Capture the cell that displays the provided text and extract its [x, y] central coordinate. 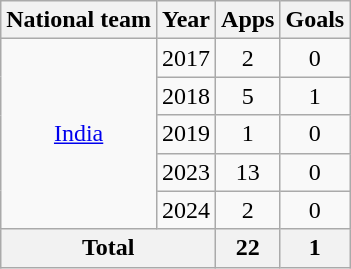
13 [248, 172]
India [79, 134]
Year [186, 20]
2018 [186, 96]
2019 [186, 134]
2023 [186, 172]
Total [108, 248]
National team [79, 20]
2017 [186, 58]
5 [248, 96]
2024 [186, 210]
Goals [315, 20]
22 [248, 248]
Apps [248, 20]
